Scan for the cell matching the given text and deliver its [X, Y] coordinate at center. 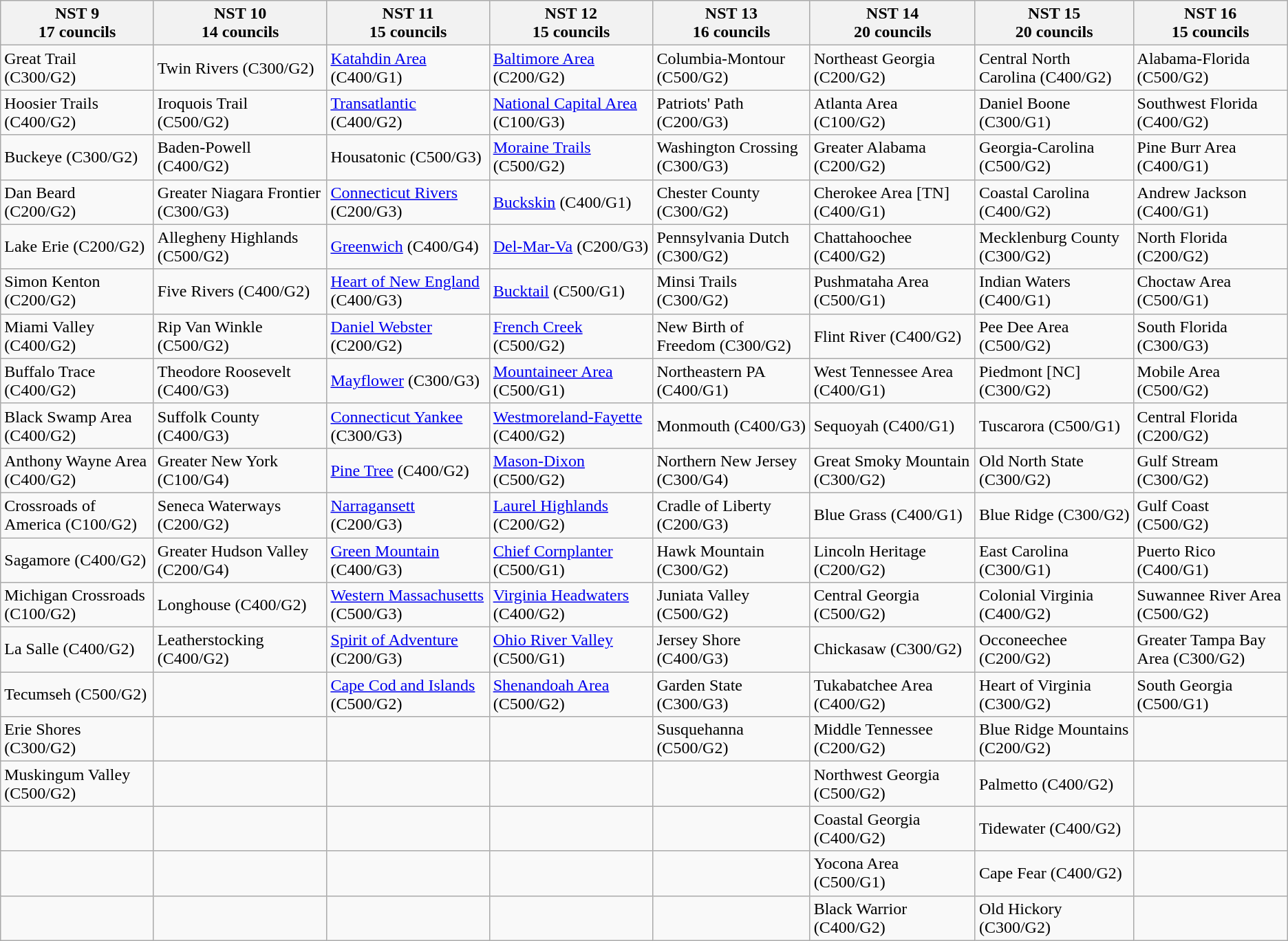
Puerto Rico (C400/G1) [1210, 560]
Mayflower (C300/G3) [408, 381]
Spirit of Adventure (C200/G3) [408, 649]
Muskingum Valley (C500/G2) [77, 784]
Leatherstocking (C400/G2) [240, 649]
New Birth of Freedom (C300/G2) [731, 336]
Northern New Jersey (C300/G4) [731, 470]
Ohio River Valley (C500/G1) [571, 649]
Black Warrior (C400/G2) [892, 918]
Choctaw Area (C500/G1) [1210, 292]
Indian Waters (C400/G1) [1054, 292]
NST 12 15 councils [571, 23]
Connecticut Rivers (C200/G3) [408, 202]
Cherokee Area [TN] (C400/G1) [892, 202]
Transatlantic (C400/G2) [408, 113]
Housatonic (C500/G3) [408, 157]
Moraine Trails (C500/G2) [571, 157]
Michigan Crossroads (C100/G2) [77, 605]
Northeast Georgia (C200/G2) [892, 67]
Heart of Virginia (C300/G2) [1054, 695]
Greater Tampa Bay Area (C300/G2) [1210, 649]
Five Rivers (C400/G2) [240, 292]
Theodore Roosevelt (C400/G3) [240, 381]
Middle Tennessee (C200/G2) [892, 739]
French Creek (C500/G2) [571, 336]
Susquehanna (C500/G2) [731, 739]
Buckskin (C400/G1) [571, 202]
Westmoreland-Fayette (C400/G2) [571, 425]
Western Massachusetts (C500/G3) [408, 605]
Suffolk County (C400/G3) [240, 425]
NST 16 15 councils [1210, 23]
Baden-Powell (C400/G2) [240, 157]
Baltimore Area (C200/G2) [571, 67]
Tidewater (C400/G2) [1054, 828]
Coastal Carolina (C400/G2) [1054, 202]
Twin Rivers (C300/G2) [240, 67]
Patriots' Path (C200/G3) [731, 113]
NST 10 14 councils [240, 23]
Gulf Stream (C300/G2) [1210, 470]
Greater Alabama (C200/G2) [892, 157]
Jersey Shore (C400/G3) [731, 649]
Georgia-Carolina (C500/G2) [1054, 157]
Simon Kenton (C200/G2) [77, 292]
Blue Grass (C400/G1) [892, 515]
Pine Burr Area (C400/G1) [1210, 157]
Sequoyah (C400/G1) [892, 425]
Northwest Georgia (C500/G2) [892, 784]
Chattahoochee (C400/G2) [892, 246]
Buckeye (C300/G2) [77, 157]
Daniel Boone (C300/G1) [1054, 113]
Miami Valley (C400/G2) [77, 336]
South Georgia (C500/G1) [1210, 695]
Great Smoky Mountain (C300/G2) [892, 470]
Greenwich (C400/G4) [408, 246]
Lincoln Heritage (C200/G2) [892, 560]
Palmetto (C400/G2) [1054, 784]
Bucktail (C500/G1) [571, 292]
South Florida (C300/G3) [1210, 336]
NST 14 20 councils [892, 23]
Cape Fear (C400/G2) [1054, 874]
Great Trail (C300/G2) [77, 67]
Piedmont [NC] (C300/G2) [1054, 381]
Cradle of Liberty (C200/G3) [731, 515]
Alabama-Florida (C500/G2) [1210, 67]
NST 11 15 councils [408, 23]
Blue Ridge Mountains (C200/G2) [1054, 739]
Central North Carolina (C400/G2) [1054, 67]
Allegheny Highlands (C500/G2) [240, 246]
East Carolina (C300/G1) [1054, 560]
Flint River (C400/G2) [892, 336]
Seneca Waterways (C200/G2) [240, 515]
Shenandoah Area (C500/G2) [571, 695]
Chickasaw (C300/G2) [892, 649]
Buffalo Trace (C400/G2) [77, 381]
NST 9 17 councils [77, 23]
Mountaineer Area (C500/G1) [571, 381]
Mobile Area (C500/G2) [1210, 381]
Chester County (C300/G2) [731, 202]
Old North State (C300/G2) [1054, 470]
Coastal Georgia (C400/G2) [892, 828]
Minsi Trails (C300/G2) [731, 292]
Gulf Coast (C500/G2) [1210, 515]
Cape Cod and Islands (C500/G2) [408, 695]
Old Hickory (C300/G2) [1054, 918]
Monmouth (C400/G3) [731, 425]
Sagamore (C400/G2) [77, 560]
Katahdin Area (C400/G1) [408, 67]
Greater New York (C100/G4) [240, 470]
Narragansett (C200/G3) [408, 515]
Laurel Highlands (C200/G2) [571, 515]
Juniata Valley (C500/G2) [731, 605]
Washington Crossing (C300/G3) [731, 157]
Columbia-Montour (C500/G2) [731, 67]
Green Mountain (C400/G3) [408, 560]
Pine Tree (C400/G2) [408, 470]
Central Georgia (C500/G2) [892, 605]
Heart of New England (C400/G3) [408, 292]
Suwannee River Area (C500/G2) [1210, 605]
Central Florida (C200/G2) [1210, 425]
Tuscarora (C500/G1) [1054, 425]
Northeastern PA (C400/G1) [731, 381]
Chief Cornplanter (C500/G1) [571, 560]
Hoosier Trails (C400/G2) [77, 113]
Occoneechee (C200/G2) [1054, 649]
North Florida (C200/G2) [1210, 246]
Pee Dee Area (C500/G2) [1054, 336]
Crossroads of America (C100/G2) [77, 515]
Atlanta Area (C100/G2) [892, 113]
Pushmataha Area (C500/G1) [892, 292]
Virginia Headwaters (C400/G2) [571, 605]
National Capital Area (C100/G3) [571, 113]
Southwest Florida (C400/G2) [1210, 113]
Hawk Mountain (C300/G2) [731, 560]
Greater Hudson Valley (C200/G4) [240, 560]
Connecticut Yankee (C300/G3) [408, 425]
Mecklenburg County (C300/G2) [1054, 246]
NST 13 16 councils [731, 23]
Lake Erie (C200/G2) [77, 246]
La Salle (C400/G2) [77, 649]
Pennsylvania Dutch (C300/G2) [731, 246]
Andrew Jackson (C400/G1) [1210, 202]
Del-Mar-Va (C200/G3) [571, 246]
Anthony Wayne Area (C400/G2) [77, 470]
Dan Beard (C200/G2) [77, 202]
Rip Van Winkle (C500/G2) [240, 336]
Yocona Area (C500/G1) [892, 874]
West Tennessee Area (C400/G1) [892, 381]
Tukabatchee Area (C400/G2) [892, 695]
Blue Ridge (C300/G2) [1054, 515]
Tecumseh (C500/G2) [77, 695]
Colonial Virginia (C400/G2) [1054, 605]
Daniel Webster (C200/G2) [408, 336]
Mason-Dixon (C500/G2) [571, 470]
Greater Niagara Frontier (C300/G3) [240, 202]
Black Swamp Area (C400/G2) [77, 425]
Iroquois Trail (C500/G2) [240, 113]
Longhouse (C400/G2) [240, 605]
NST 15 20 councils [1054, 23]
Erie Shores (C300/G2) [77, 739]
Garden State (C300/G3) [731, 695]
